Return the (x, y) coordinate for the center point of the cell that contains the specified text.  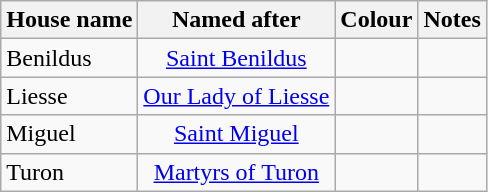
Our Lady of Liesse (236, 96)
Saint Benildus (236, 58)
Colour (376, 20)
Notes (452, 20)
Benildus (70, 58)
Turon (70, 172)
Liesse (70, 96)
House name (70, 20)
Martyrs of Turon (236, 172)
Named after (236, 20)
Miguel (70, 134)
Saint Miguel (236, 134)
